Return (X, Y) of the center of cell containing provided text 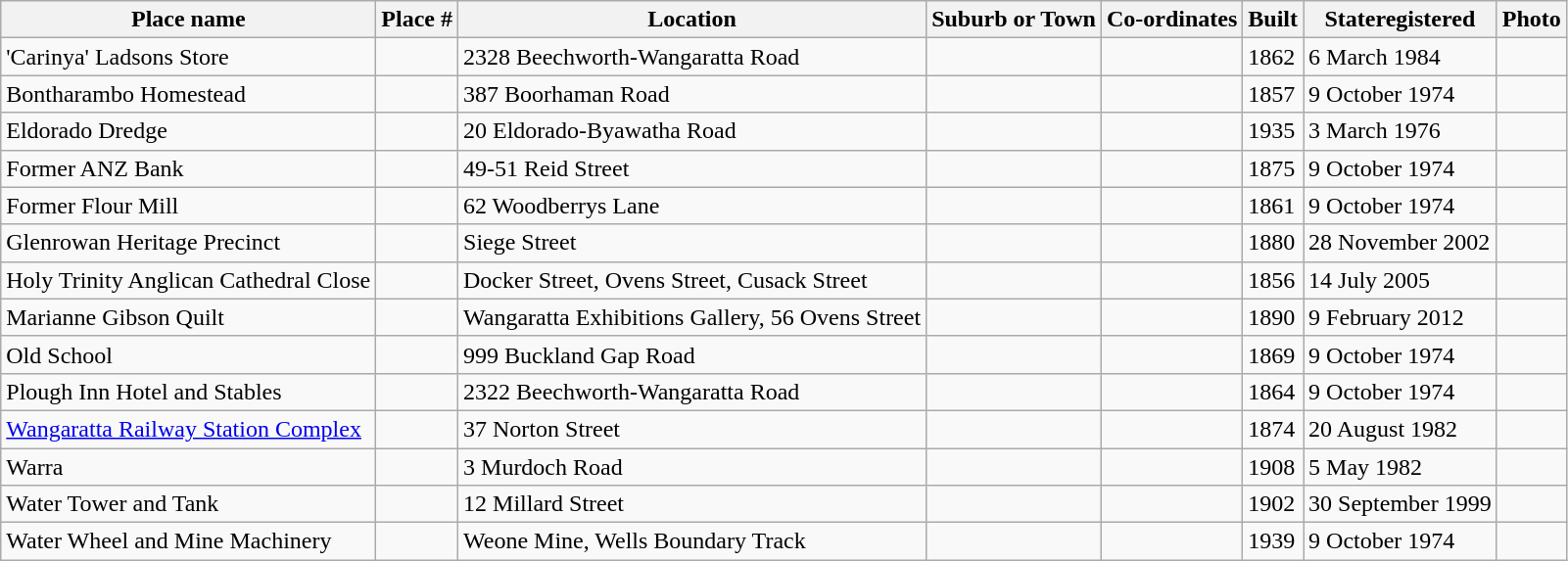
Siege Street (692, 243)
3 Murdoch Road (692, 467)
Co-ordinates (1171, 20)
Location (692, 20)
14 July 2005 (1401, 280)
1857 (1273, 94)
Glenrowan Heritage Precinct (188, 243)
49-51 Reid Street (692, 168)
20 August 1982 (1401, 429)
999 Buckland Gap Road (692, 354)
Wangaratta Exhibitions Gallery, 56 Ovens Street (692, 317)
Warra (188, 467)
Holy Trinity Anglican Cathedral Close (188, 280)
1874 (1273, 429)
Water Wheel and Mine Machinery (188, 541)
Bontharambo Homestead (188, 94)
1862 (1273, 57)
9 February 2012 (1401, 317)
1856 (1273, 280)
1902 (1273, 504)
Weone Mine, Wells Boundary Track (692, 541)
3 March 1976 (1401, 131)
1890 (1273, 317)
1908 (1273, 467)
Suburb or Town (1015, 20)
5 May 1982 (1401, 467)
Place # (417, 20)
'Carinya' Ladsons Store (188, 57)
12 Millard Street (692, 504)
30 September 1999 (1401, 504)
1935 (1273, 131)
Water Tower and Tank (188, 504)
Marianne Gibson Quilt (188, 317)
Place name (188, 20)
Photo (1532, 20)
Built (1273, 20)
37 Norton Street (692, 429)
1880 (1273, 243)
1875 (1273, 168)
Eldorado Dredge (188, 131)
6 March 1984 (1401, 57)
Plough Inn Hotel and Stables (188, 392)
1939 (1273, 541)
2322 Beechworth-Wangaratta Road (692, 392)
Former Flour Mill (188, 206)
62 Woodberrys Lane (692, 206)
Old School (188, 354)
Wangaratta Railway Station Complex (188, 429)
2328 Beechworth-Wangaratta Road (692, 57)
1864 (1273, 392)
1861 (1273, 206)
Former ANZ Bank (188, 168)
387 Boorhaman Road (692, 94)
Stateregistered (1401, 20)
28 November 2002 (1401, 243)
20 Eldorado-Byawatha Road (692, 131)
1869 (1273, 354)
Docker Street, Ovens Street, Cusack Street (692, 280)
